Determine the (x, y) coordinate at the center of the cell enclosing the given text.  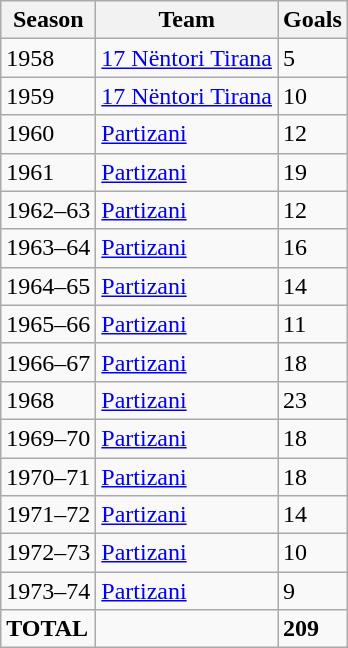
1969–70 (48, 438)
1959 (48, 96)
5 (313, 58)
1963–64 (48, 248)
1962–63 (48, 210)
1971–72 (48, 515)
1961 (48, 172)
11 (313, 324)
1966–67 (48, 362)
1960 (48, 134)
1972–73 (48, 553)
1970–71 (48, 477)
209 (313, 629)
19 (313, 172)
23 (313, 400)
Goals (313, 20)
16 (313, 248)
1964–65 (48, 286)
1968 (48, 400)
1958 (48, 58)
TOTAL (48, 629)
1973–74 (48, 591)
Team (187, 20)
1965–66 (48, 324)
Season (48, 20)
9 (313, 591)
